Provide the [X, Y] coordinate of the cell's center where the given text is located.  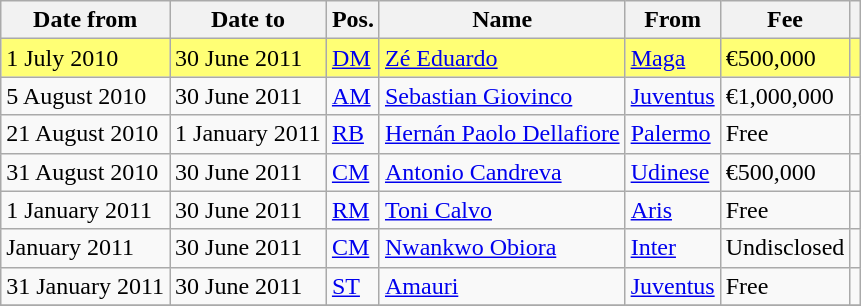
Nwankwo Obiora [502, 248]
Palermo [672, 134]
21 August 2010 [86, 134]
Inter [672, 248]
DM [352, 58]
Undisclosed [785, 248]
RB [352, 134]
1 July 2010 [86, 58]
Maga [672, 58]
ST [352, 286]
Name [502, 20]
Udinese [672, 172]
€1,000,000 [785, 96]
Aris [672, 210]
RM [352, 210]
5 August 2010 [86, 96]
Zé Eduardo [502, 58]
AM [352, 96]
From [672, 20]
Pos. [352, 20]
Date to [248, 20]
Toni Calvo [502, 210]
Hernán Paolo Dellafiore [502, 134]
Sebastian Giovinco [502, 96]
January 2011 [86, 248]
Amauri [502, 286]
Antonio Candreva [502, 172]
31 August 2010 [86, 172]
Date from [86, 20]
31 January 2011 [86, 286]
Fee [785, 20]
